Provide the [x, y] coordinate of the cell's center where the given text is located.  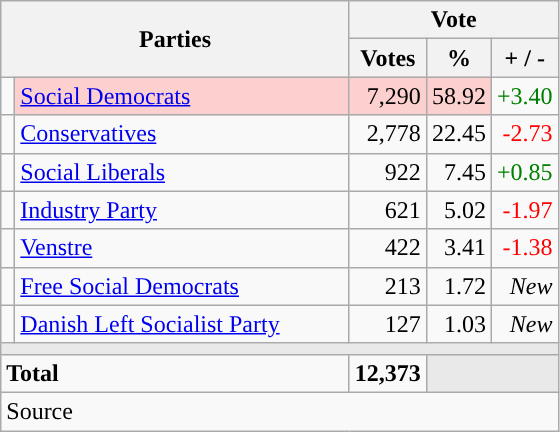
Conservatives [182, 134]
+0.85 [524, 172]
3.41 [458, 248]
213 [388, 286]
7.45 [458, 172]
+3.40 [524, 96]
Vote [454, 20]
% [458, 58]
58.92 [458, 96]
922 [388, 172]
Social Liberals [182, 172]
-1.38 [524, 248]
+ / - [524, 58]
422 [388, 248]
2,778 [388, 134]
Social Democrats [182, 96]
1.72 [458, 286]
Total [176, 373]
7,290 [388, 96]
Venstre [182, 248]
127 [388, 324]
Votes [388, 58]
621 [388, 210]
12,373 [388, 373]
Source [280, 411]
1.03 [458, 324]
-1.97 [524, 210]
Parties [176, 39]
22.45 [458, 134]
Industry Party [182, 210]
5.02 [458, 210]
Free Social Democrats [182, 286]
-2.73 [524, 134]
Danish Left Socialist Party [182, 324]
